Capture the cell that displays the provided text and extract its (x, y) central coordinate. 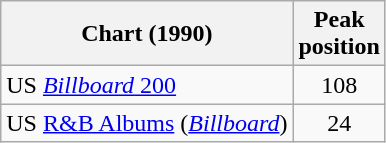
108 (339, 85)
US Billboard 200 (147, 85)
Chart (1990) (147, 34)
24 (339, 123)
US R&B Albums (Billboard) (147, 123)
Peakposition (339, 34)
